Determine the (x, y) coordinate at the center of the cell enclosing the given text.  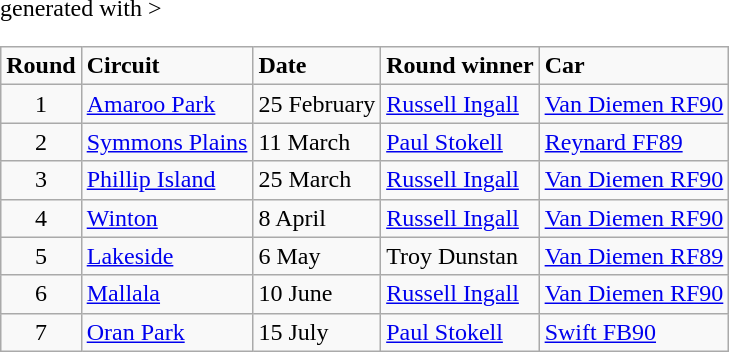
Oran Park (167, 332)
6 May (317, 256)
4 (41, 218)
6 (41, 294)
7 (41, 332)
10 June (317, 294)
1 (41, 104)
15 July (317, 332)
Reynard FF89 (634, 142)
3 (41, 180)
Car (634, 66)
Winton (167, 218)
Swift FB90 (634, 332)
8 April (317, 218)
Round winner (460, 66)
Phillip Island (167, 180)
Lakeside (167, 256)
Van Diemen RF89 (634, 256)
Circuit (167, 66)
2 (41, 142)
25 February (317, 104)
Amaroo Park (167, 104)
5 (41, 256)
25 March (317, 180)
Troy Dunstan (460, 256)
Symmons Plains (167, 142)
11 March (317, 142)
Round (41, 66)
Date (317, 66)
Mallala (167, 294)
